Detect which cell encompasses the target text, then output its (X, Y) center coordinate. 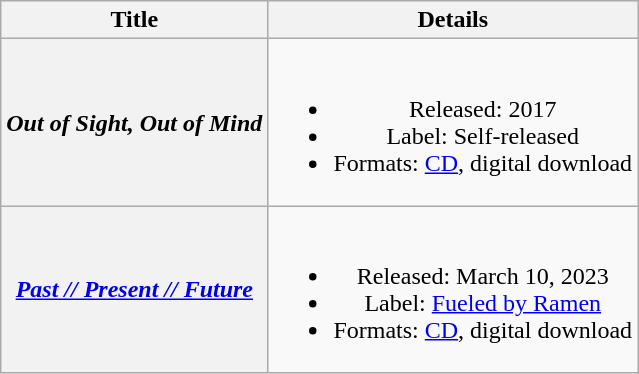
Released: March 10, 2023Label: Fueled by RamenFormats: CD, digital download (453, 290)
Details (453, 20)
Title (134, 20)
Past // Present // Future (134, 290)
Out of Sight, Out of Mind (134, 122)
Released: 2017Label: Self-releasedFormats: CD, digital download (453, 122)
